Provide the (x, y) coordinate of the cell's center where the given text is located.  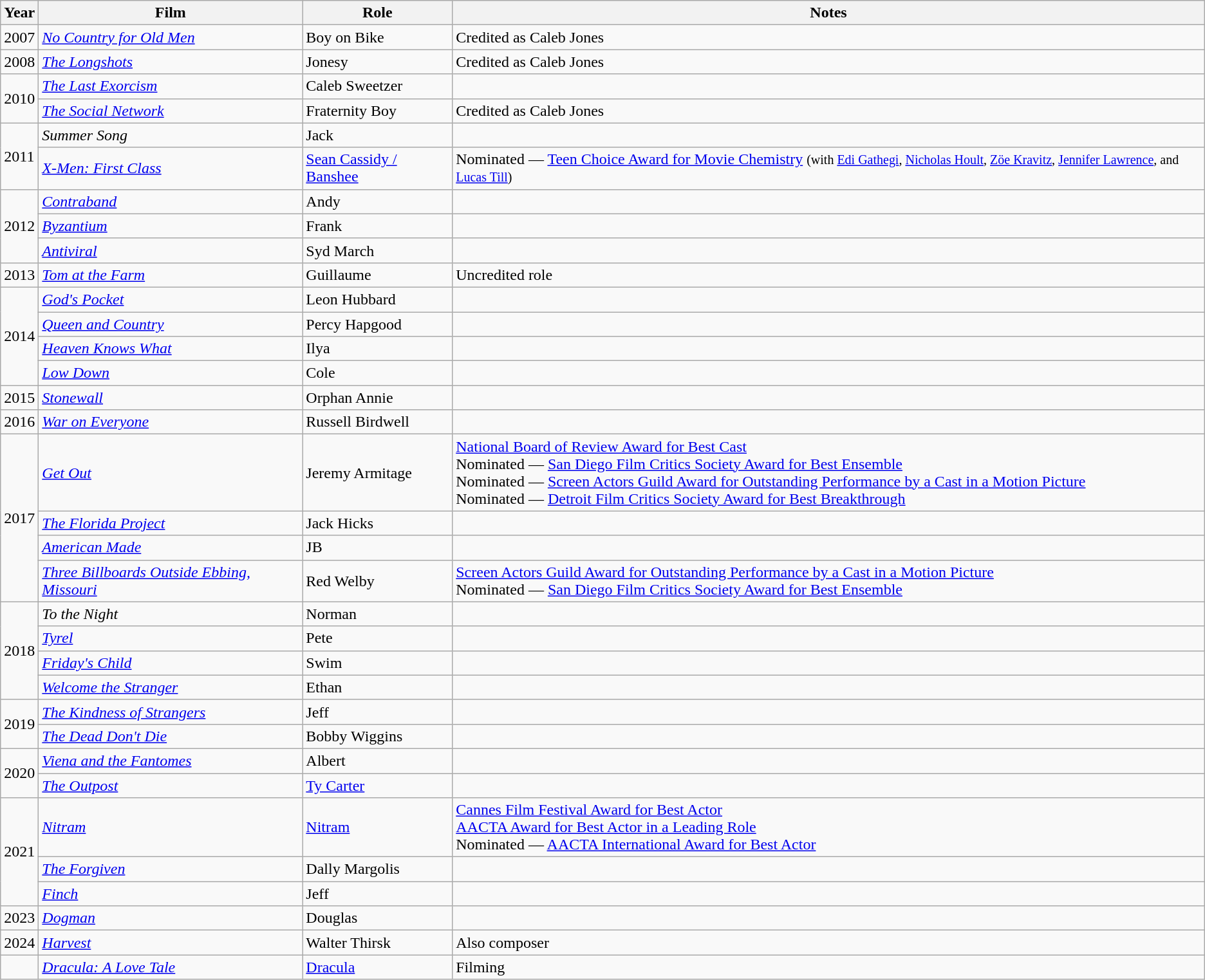
The Kindness of Strangers (171, 712)
American Made (171, 548)
2011 (19, 156)
Dogman (171, 918)
2021 (19, 852)
Screen Actors Guild Award for Outstanding Performance by a Cast in a Motion PictureNominated — San Diego Film Critics Society Award for Best Ensemble (829, 580)
Swim (377, 663)
The Florida Project (171, 523)
Stonewall (171, 398)
Uncredited role (829, 275)
2012 (19, 226)
Percy Hapgood (377, 324)
To the Night (171, 614)
Summer Song (171, 135)
The Social Network (171, 111)
Albert (377, 761)
2010 (19, 98)
Friday's Child (171, 663)
2015 (19, 398)
Role (377, 13)
Pete (377, 638)
Queen and Country (171, 324)
Byzantium (171, 226)
2008 (19, 62)
Ilya (377, 349)
2013 (19, 275)
Welcome the Stranger (171, 687)
Ethan (377, 687)
Syd March (377, 250)
Year (19, 13)
Viena and the Fantomes (171, 761)
Frank (377, 226)
Dally Margolis (377, 869)
Norman (377, 614)
The Dead Don't Die (171, 736)
Sean Cassidy / Banshee (377, 169)
Ty Carter (377, 786)
2017 (19, 518)
Bobby Wiggins (377, 736)
Jonesy (377, 62)
2019 (19, 724)
The Last Exorcism (171, 86)
2014 (19, 336)
X-Men: First Class (171, 169)
Guillaume (377, 275)
Tom at the Farm (171, 275)
Contraband (171, 201)
Cannes Film Festival Award for Best ActorAACTA Award for Best Actor in a Leading RoleNominated — AACTA International Award for Best Actor (829, 827)
2018 (19, 651)
Douglas (377, 918)
Dracula (377, 967)
Orphan Annie (377, 398)
The Forgiven (171, 869)
2020 (19, 773)
War on Everyone (171, 422)
Filming (829, 967)
Jack Hicks (377, 523)
Low Down (171, 373)
Harvest (171, 943)
Heaven Knows What (171, 349)
The Outpost (171, 786)
Film (171, 13)
Fraternity Boy (377, 111)
Also composer (829, 943)
2023 (19, 918)
Jeremy Armitage (377, 472)
The Longshots (171, 62)
Get Out (171, 472)
Finch (171, 894)
Andy (377, 201)
Notes (829, 13)
Nominated — Teen Choice Award for Movie Chemistry (with Edi Gathegi, Nicholas Hoult, Zöe Kravitz, Jennifer Lawrence, and Lucas Till) (829, 169)
Caleb Sweetzer (377, 86)
Russell Birdwell (377, 422)
Three Billboards Outside Ebbing, Missouri (171, 580)
Tyrel (171, 638)
Red Welby (377, 580)
JB (377, 548)
No Country for Old Men (171, 37)
Walter Thirsk (377, 943)
God's Pocket (171, 299)
Leon Hubbard (377, 299)
Cole (377, 373)
Jack (377, 135)
2024 (19, 943)
2016 (19, 422)
Antiviral (171, 250)
Dracula: A Love Tale (171, 967)
2007 (19, 37)
Boy on Bike (377, 37)
